Output the [X, Y] coordinate of the center of the cell containing the given text.  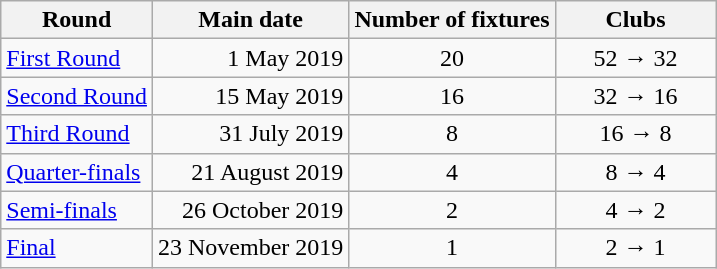
23 November 2019 [250, 248]
21 August 2019 [250, 172]
4 [452, 172]
Main date [250, 20]
8 → 4 [636, 172]
4 → 2 [636, 210]
Quarter-finals [77, 172]
Clubs [636, 20]
1 [452, 248]
Third Round [77, 134]
Final [77, 248]
Second Round [77, 96]
16 [452, 96]
15 May 2019 [250, 96]
16 → 8 [636, 134]
Number of fixtures [452, 20]
1 May 2019 [250, 58]
2 → 1 [636, 248]
31 July 2019 [250, 134]
8 [452, 134]
2 [452, 210]
26 October 2019 [250, 210]
32 → 16 [636, 96]
Round [77, 20]
First Round [77, 58]
Semi-finals [77, 210]
52 → 32 [636, 58]
20 [452, 58]
